Identify which cell holds the provided text, then report its [x, y] central coordinate. 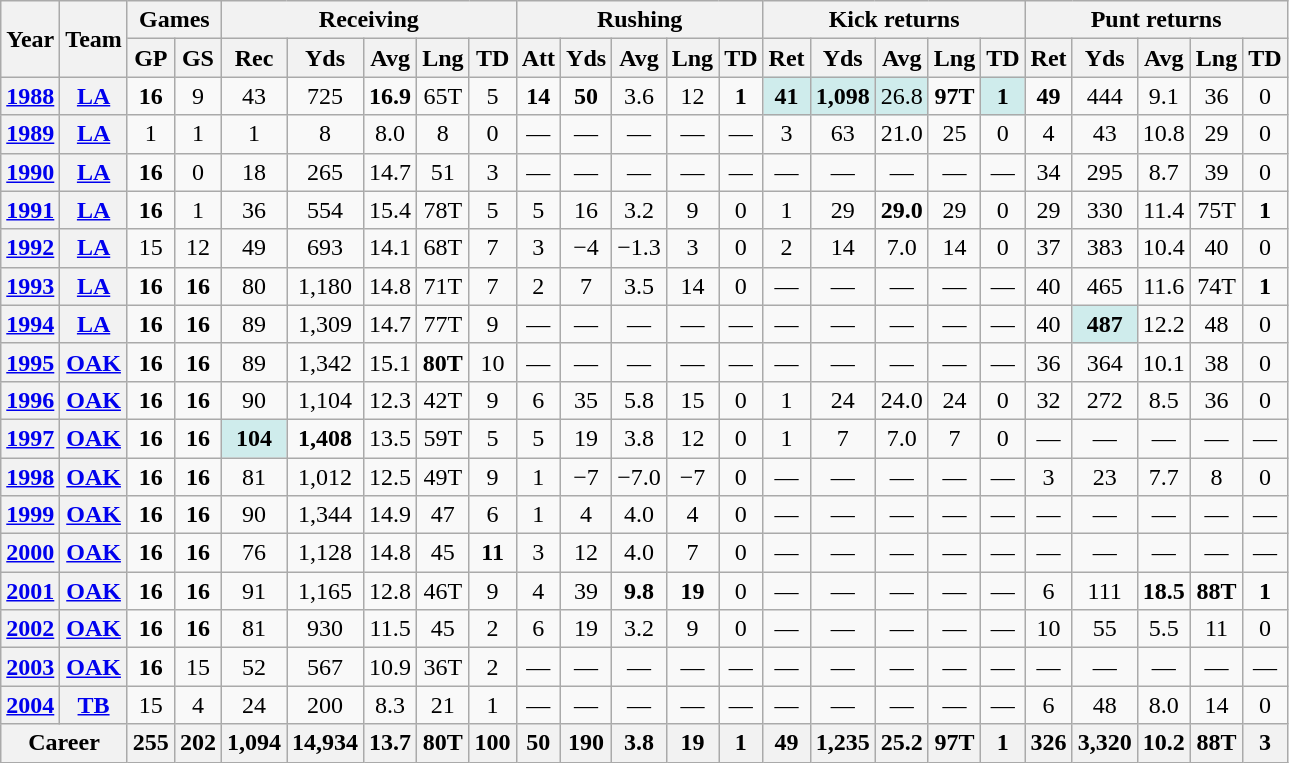
1,180 [326, 286]
Punt returns [1156, 20]
13.5 [390, 438]
14.9 [390, 515]
32 [1048, 400]
100 [492, 743]
76 [254, 553]
13.7 [390, 743]
9.8 [640, 591]
2000 [30, 553]
23 [1104, 477]
25 [954, 134]
47 [443, 515]
202 [198, 743]
295 [1104, 172]
725 [326, 96]
330 [1104, 210]
7.7 [1164, 477]
1,235 [842, 743]
Rushing [640, 20]
2003 [30, 667]
GS [198, 58]
1,104 [326, 400]
554 [326, 210]
1995 [30, 362]
18 [254, 172]
14,934 [326, 743]
65T [443, 96]
GP [150, 58]
18.5 [1164, 591]
15.4 [390, 210]
49T [443, 477]
14.1 [390, 248]
200 [326, 705]
52 [254, 667]
1993 [30, 286]
12.3 [390, 400]
75T [1216, 210]
10.4 [1164, 248]
74T [1216, 286]
1,165 [326, 591]
1989 [30, 134]
383 [1104, 248]
930 [326, 629]
12.2 [1164, 324]
38 [1216, 362]
1,309 [326, 324]
8.5 [1164, 400]
3.5 [640, 286]
78T [443, 210]
1,094 [254, 743]
51 [443, 172]
104 [254, 438]
1998 [30, 477]
46T [443, 591]
1,408 [326, 438]
68T [443, 248]
77T [443, 324]
12.5 [390, 477]
34 [1048, 172]
12.8 [390, 591]
3.6 [640, 96]
36T [443, 667]
10.1 [1164, 362]
Receiving [368, 20]
5.5 [1164, 629]
26.8 [902, 96]
2004 [30, 705]
Team [94, 39]
TB [94, 705]
15.1 [390, 362]
487 [1104, 324]
−4 [586, 248]
693 [326, 248]
37 [1048, 248]
8.7 [1164, 172]
1,342 [326, 362]
10.9 [390, 667]
190 [586, 743]
29.0 [902, 210]
Rec [254, 58]
−7.0 [640, 477]
272 [1104, 400]
1,344 [326, 515]
11.4 [1164, 210]
25.2 [902, 743]
21.0 [902, 134]
24.0 [902, 400]
1997 [30, 438]
1999 [30, 515]
1994 [30, 324]
1,128 [326, 553]
80 [254, 286]
465 [1104, 286]
2002 [30, 629]
11.6 [1164, 286]
326 [1048, 743]
255 [150, 743]
1988 [30, 96]
1,012 [326, 477]
59T [443, 438]
1990 [30, 172]
41 [786, 96]
10.2 [1164, 743]
2001 [30, 591]
10.8 [1164, 134]
8.3 [390, 705]
3,320 [1104, 743]
−1.3 [640, 248]
Kick returns [894, 20]
9.1 [1164, 96]
Att [538, 58]
42T [443, 400]
444 [1104, 96]
1991 [30, 210]
16.9 [390, 96]
21 [443, 705]
265 [326, 172]
1,098 [842, 96]
1996 [30, 400]
567 [326, 667]
1992 [30, 248]
11.5 [390, 629]
35 [586, 400]
364 [1104, 362]
111 [1104, 591]
55 [1104, 629]
5.8 [640, 400]
Career [64, 743]
63 [842, 134]
71T [443, 286]
Year [30, 39]
Games [174, 20]
91 [254, 591]
